Capture the cell that displays the provided text and extract its [X, Y] central coordinate. 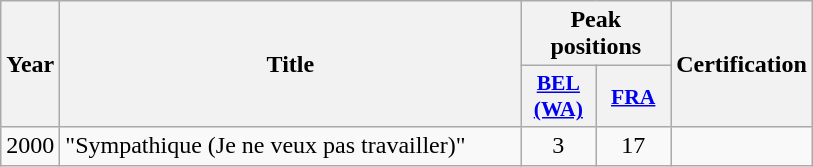
17 [634, 146]
Year [30, 64]
2000 [30, 146]
Peak positions [596, 34]
Certification [742, 64]
FRA [634, 96]
"Sympathique (Je ne veux pas travailler)" [290, 146]
3 [558, 146]
BEL (WA) [558, 96]
Title [290, 64]
